Detect which cell encompasses the target text, then output its (X, Y) center coordinate. 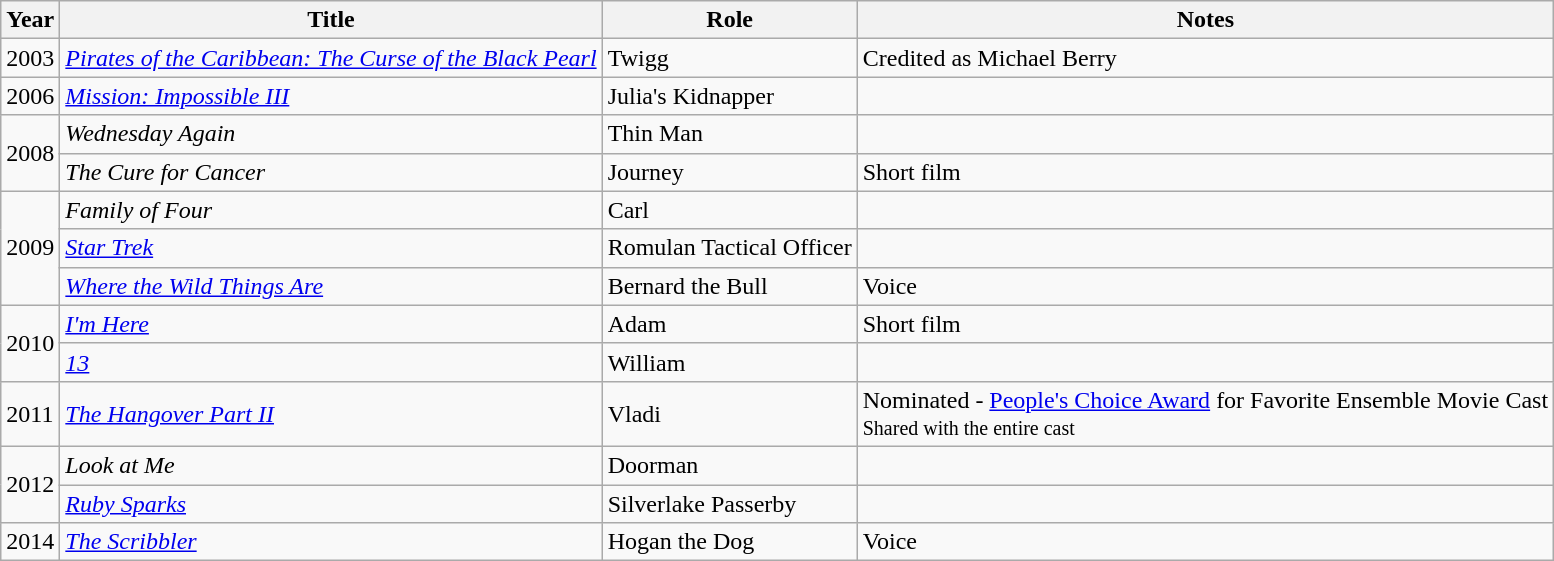
Look at Me (331, 465)
Mission: Impossible III (331, 96)
Vladi (730, 414)
Pirates of the Caribbean: The Curse of the Black Pearl (331, 58)
2009 (30, 248)
2010 (30, 343)
Family of Four (331, 210)
13 (331, 362)
Thin Man (730, 134)
Journey (730, 172)
Silverlake Passerby (730, 503)
2014 (30, 542)
Hogan the Dog (730, 542)
Twigg (730, 58)
2012 (30, 484)
Doorman (730, 465)
Romulan Tactical Officer (730, 248)
Bernard the Bull (730, 286)
Title (331, 20)
Notes (1205, 20)
The Scribbler (331, 542)
2008 (30, 153)
Nominated - People's Choice Award for Favorite Ensemble Movie CastShared with the entire cast (1205, 414)
Year (30, 20)
Julia's Kidnapper (730, 96)
Star Trek (331, 248)
The Cure for Cancer (331, 172)
Role (730, 20)
The Hangover Part II (331, 414)
Where the Wild Things Are (331, 286)
Adam (730, 324)
2003 (30, 58)
Credited as Michael Berry (1205, 58)
William (730, 362)
Wednesday Again (331, 134)
Carl (730, 210)
2011 (30, 414)
2006 (30, 96)
I'm Here (331, 324)
Ruby Sparks (331, 503)
